Pinpoint the cell where the given text exists, returning its (x, y) midpoint coordinate. 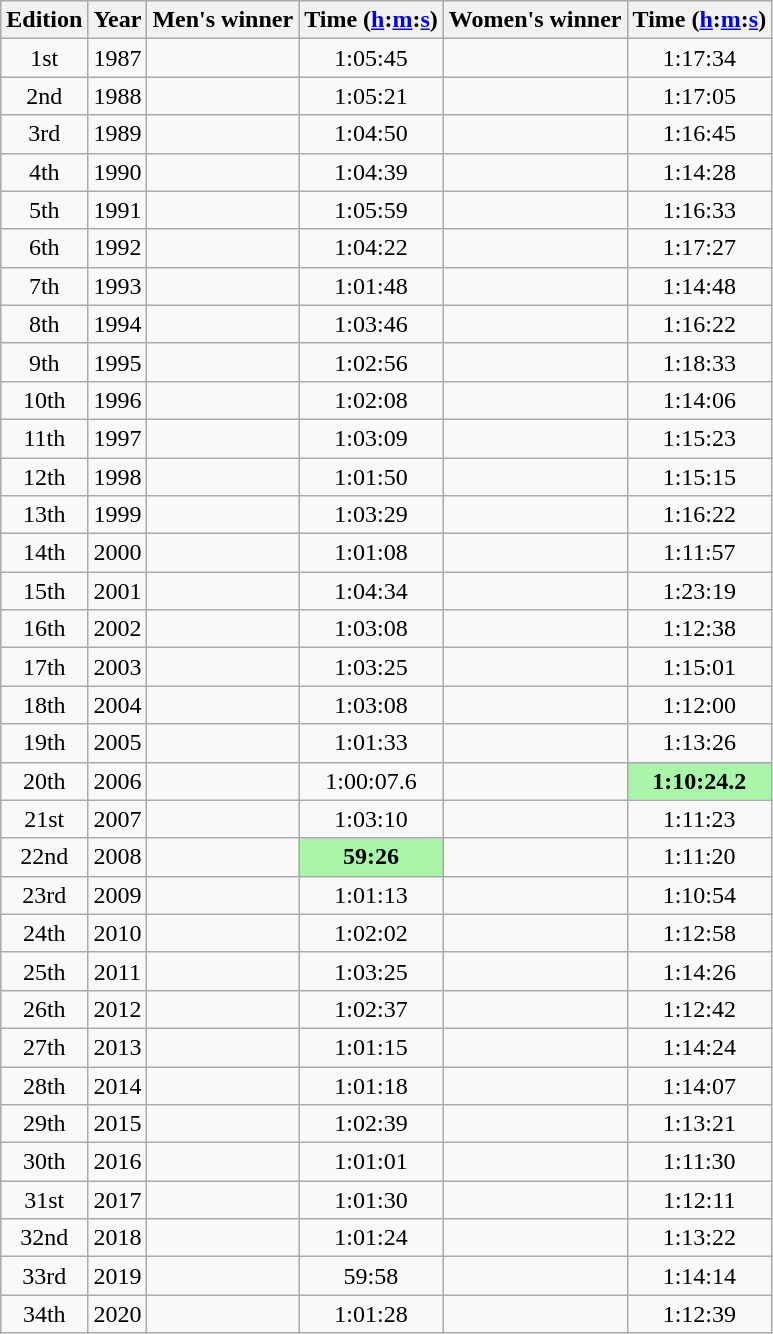
1999 (118, 515)
2006 (118, 781)
11th (44, 438)
26th (44, 1009)
10th (44, 400)
1:14:07 (700, 1085)
Edition (44, 20)
1:11:30 (700, 1162)
1994 (118, 324)
2012 (118, 1009)
16th (44, 629)
25th (44, 971)
1:17:05 (700, 96)
1:12:42 (700, 1009)
20th (44, 781)
1:14:24 (700, 1047)
22nd (44, 857)
17th (44, 667)
1:11:57 (700, 553)
1996 (118, 400)
1:04:39 (372, 172)
1:12:39 (700, 1314)
2009 (118, 895)
1:00:07.6 (372, 781)
2016 (118, 1162)
28th (44, 1085)
1:13:21 (700, 1124)
1:12:38 (700, 629)
1:13:22 (700, 1238)
1:01:50 (372, 477)
3rd (44, 134)
2nd (44, 96)
1:01:08 (372, 553)
1:12:00 (700, 705)
18th (44, 705)
1998 (118, 477)
1:03:29 (372, 515)
1:02:56 (372, 362)
24th (44, 933)
27th (44, 1047)
1:04:34 (372, 591)
1:16:45 (700, 134)
1:03:10 (372, 819)
2018 (118, 1238)
2005 (118, 743)
2014 (118, 1085)
5th (44, 210)
1:11:20 (700, 857)
2004 (118, 705)
1:15:15 (700, 477)
2020 (118, 1314)
1:14:14 (700, 1276)
1:12:58 (700, 933)
1:01:01 (372, 1162)
1:17:27 (700, 248)
1991 (118, 210)
1:02:08 (372, 400)
1:01:15 (372, 1047)
1992 (118, 248)
1:01:48 (372, 286)
1995 (118, 362)
2011 (118, 971)
12th (44, 477)
1:01:33 (372, 743)
1:11:23 (700, 819)
31st (44, 1200)
1:01:30 (372, 1200)
1:02:02 (372, 933)
1:05:21 (372, 96)
2017 (118, 1200)
9th (44, 362)
2000 (118, 553)
2002 (118, 629)
7th (44, 286)
1:10:54 (700, 895)
59:26 (372, 857)
2010 (118, 933)
30th (44, 1162)
1:03:46 (372, 324)
1990 (118, 172)
59:58 (372, 1276)
29th (44, 1124)
1:15:23 (700, 438)
21st (44, 819)
1:17:34 (700, 58)
1:16:33 (700, 210)
1:04:50 (372, 134)
1:05:59 (372, 210)
1993 (118, 286)
4th (44, 172)
1:04:22 (372, 248)
1:18:33 (700, 362)
33rd (44, 1276)
1:01:13 (372, 895)
15th (44, 591)
2003 (118, 667)
Year (118, 20)
1:13:26 (700, 743)
1:14:28 (700, 172)
1:14:48 (700, 286)
14th (44, 553)
19th (44, 743)
1:02:37 (372, 1009)
2019 (118, 1276)
1:02:39 (372, 1124)
2015 (118, 1124)
1st (44, 58)
1:10:24.2 (700, 781)
1:14:06 (700, 400)
Women's winner (535, 20)
1:05:45 (372, 58)
1997 (118, 438)
1:14:26 (700, 971)
1:23:19 (700, 591)
Men's winner (223, 20)
8th (44, 324)
2007 (118, 819)
1987 (118, 58)
1:03:09 (372, 438)
1:01:24 (372, 1238)
13th (44, 515)
1:15:01 (700, 667)
6th (44, 248)
34th (44, 1314)
1:01:28 (372, 1314)
1989 (118, 134)
32nd (44, 1238)
1:01:18 (372, 1085)
1988 (118, 96)
2013 (118, 1047)
1:12:11 (700, 1200)
2008 (118, 857)
2001 (118, 591)
23rd (44, 895)
